Provide the [X, Y] coordinate of the cell's center where the given text is located.  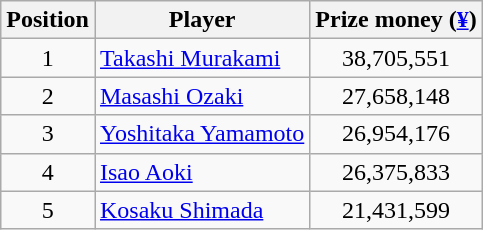
5 [48, 210]
27,658,148 [396, 96]
Takashi Murakami [202, 58]
21,431,599 [396, 210]
Kosaku Shimada [202, 210]
Masashi Ozaki [202, 96]
Player [202, 20]
4 [48, 172]
Prize money (¥) [396, 20]
Position [48, 20]
26,954,176 [396, 134]
1 [48, 58]
Yoshitaka Yamamoto [202, 134]
3 [48, 134]
38,705,551 [396, 58]
2 [48, 96]
26,375,833 [396, 172]
Isao Aoki [202, 172]
